Provide the (x, y) coordinate of the cell's center where the given text is located.  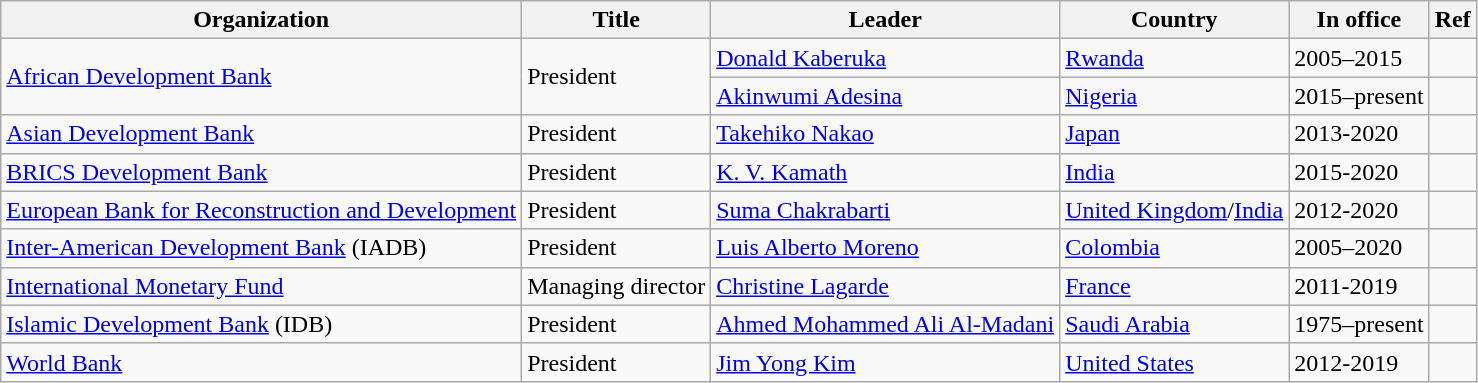
2012-2019 (1359, 362)
Inter-American Development Bank (IADB) (262, 248)
2015-2020 (1359, 172)
BRICS Development Bank (262, 172)
Leader (886, 20)
India (1174, 172)
2015–present (1359, 96)
Organization (262, 20)
Islamic Development Bank (IDB) (262, 324)
Suma Chakrabarti (886, 210)
Donald Kaberuka (886, 58)
African Development Bank (262, 77)
Ref (1452, 20)
2012-2020 (1359, 210)
European Bank for Reconstruction and Development (262, 210)
Title (616, 20)
Takehiko Nakao (886, 134)
Saudi Arabia (1174, 324)
International Monetary Fund (262, 286)
2013-2020 (1359, 134)
2011-2019 (1359, 286)
Ahmed Mohammed Ali Al-Madani (886, 324)
Rwanda (1174, 58)
France (1174, 286)
Jim Yong Kim (886, 362)
Colombia (1174, 248)
In office (1359, 20)
Japan (1174, 134)
Nigeria (1174, 96)
1975–present (1359, 324)
2005–2020 (1359, 248)
2005–2015 (1359, 58)
World Bank (262, 362)
Luis Alberto Moreno (886, 248)
Akinwumi Adesina (886, 96)
Christine Lagarde (886, 286)
Country (1174, 20)
United Kingdom/India (1174, 210)
Managing director (616, 286)
Asian Development Bank (262, 134)
K. V. Kamath (886, 172)
United States (1174, 362)
